Provide the (X, Y) coordinate of the cell's center where the given text is located.  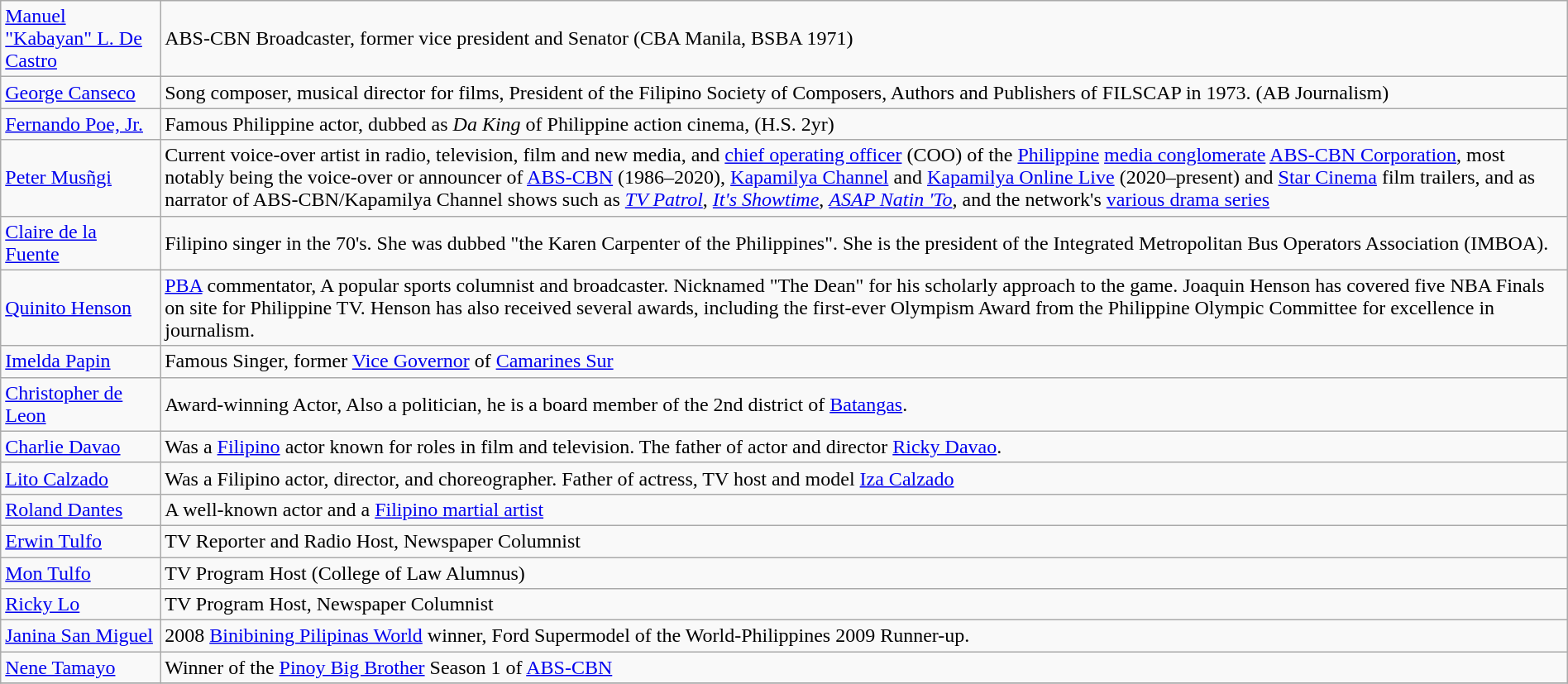
ABS-CBN Broadcaster, former vice president and Senator (CBA Manila, BSBA 1971) (864, 39)
Peter Musñgi (81, 178)
Fernando Poe, Jr. (81, 124)
Claire de la Fuente (81, 243)
Quinito Henson (81, 308)
Nene Tamayo (81, 667)
Janina San Miguel (81, 636)
Erwin Tulfo (81, 541)
2008 Binibining Pilipinas World winner, Ford Supermodel of the World-Philippines 2009 Runner-up. (864, 636)
Christopher de Leon (81, 404)
Award-winning Actor, Also a politician, he is a board member of the 2nd district of Batangas. (864, 404)
Manuel "Kabayan" L. De Castro (81, 39)
Charlie Davao (81, 447)
Song composer, musical director for films, President of the Filipino Society of Composers, Authors and Publishers of FILSCAP in 1973. (AB Journalism) (864, 93)
Famous Philippine actor, dubbed as Da King of Philippine action cinema, (H.S. 2yr) (864, 124)
Famous Singer, former Vice Governor of Camarines Sur (864, 361)
Mon Tulfo (81, 573)
Imelda Papin (81, 361)
TV Reporter and Radio Host, Newspaper Columnist (864, 541)
A well-known actor and a Filipino martial artist (864, 509)
Ricky Lo (81, 605)
TV Program Host (College of Law Alumnus) (864, 573)
Winner of the Pinoy Big Brother Season 1 of ABS-CBN (864, 667)
TV Program Host, Newspaper Columnist (864, 605)
Was a Filipino actor known for roles in film and television. The father of actor and director Ricky Davao. (864, 447)
Roland Dantes (81, 509)
Lito Calzado (81, 478)
Was a Filipino actor, director, and choreographer. Father of actress, TV host and model Iza Calzado (864, 478)
George Canseco (81, 93)
